Pinpoint the cell where the given text exists, returning its (X, Y) midpoint coordinate. 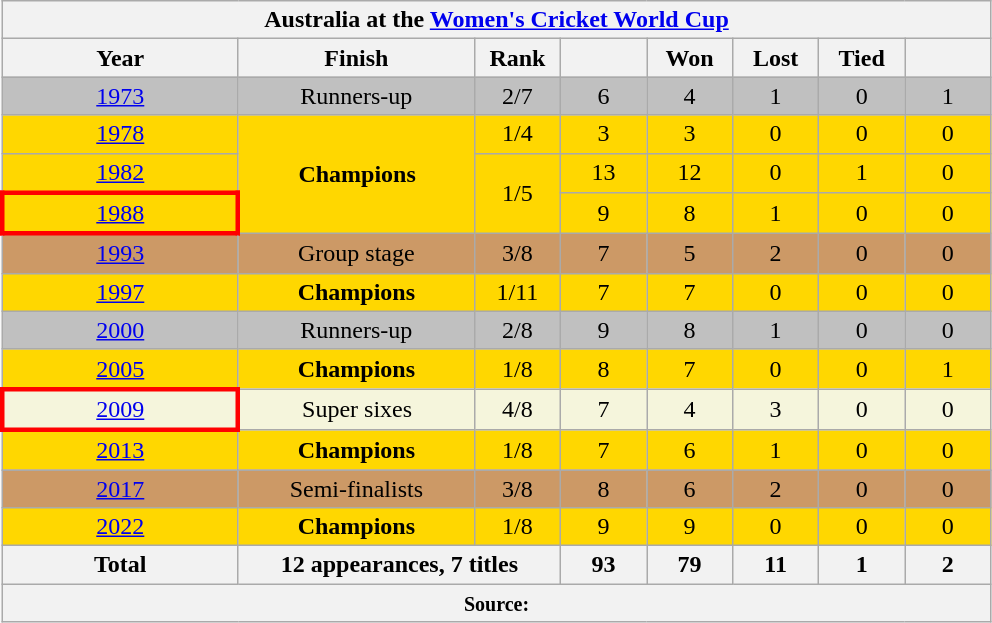
12 (689, 173)
Source: (496, 603)
Won (689, 58)
1/11 (517, 292)
Australia at the Women's Cricket World Cup (496, 20)
Rank (517, 58)
1/4 (517, 134)
Total (120, 565)
11 (776, 565)
1997 (120, 292)
1978 (120, 134)
Tied (862, 58)
5 (689, 254)
Lost (776, 58)
1/5 (517, 194)
Group stage (356, 254)
2/7 (517, 96)
1973 (120, 96)
Super sixes (356, 410)
2013 (120, 450)
Finish (356, 58)
1993 (120, 254)
2017 (120, 489)
13 (603, 173)
2/8 (517, 330)
Year (120, 58)
Semi-finalists (356, 489)
4/8 (517, 410)
79 (689, 565)
2009 (120, 410)
2005 (120, 369)
2000 (120, 330)
93 (603, 565)
2022 (120, 527)
1982 (120, 173)
1988 (120, 214)
12 appearances, 7 titles (399, 565)
